Find where the given text appears and provide that cell's center as (X, Y) coordinate. 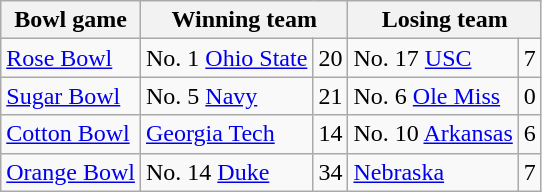
No. 5 Navy (226, 96)
14 (330, 134)
6 (530, 134)
No. 6 Ole Miss (433, 96)
0 (530, 96)
Losing team (444, 20)
20 (330, 58)
Nebraska (433, 172)
Rose Bowl (71, 58)
No. 1 Ohio State (226, 58)
Sugar Bowl (71, 96)
Orange Bowl (71, 172)
Cotton Bowl (71, 134)
No. 14 Duke (226, 172)
Winning team (244, 20)
Georgia Tech (226, 134)
34 (330, 172)
Bowl game (71, 20)
No. 10 Arkansas (433, 134)
21 (330, 96)
No. 17 USC (433, 58)
